Search for the cell housing the specified text and yield its (x, y) center coordinate. 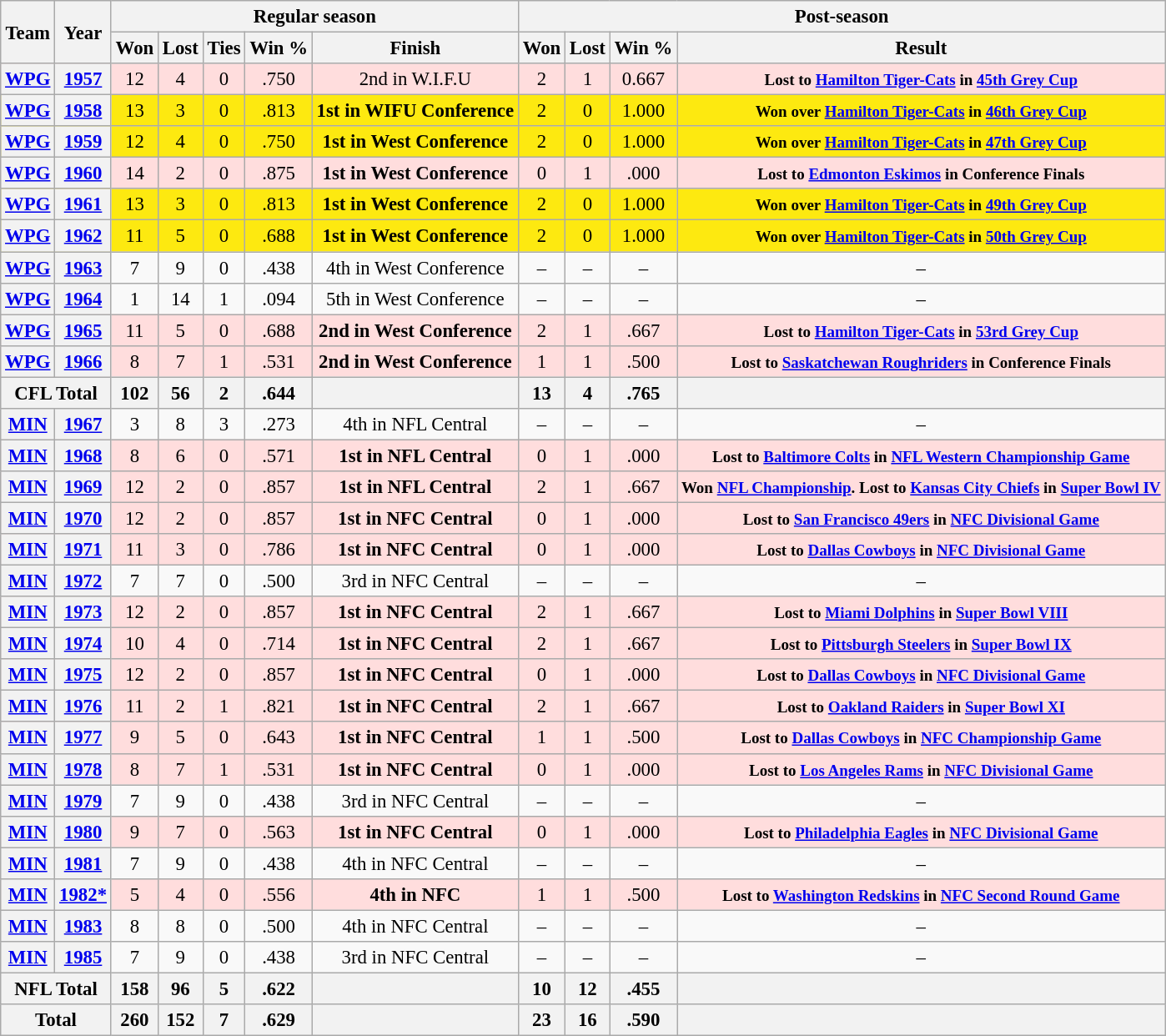
.643 (279, 738)
1965 (83, 330)
1973 (83, 612)
Lost to Washington Redskins in NFC Second Round Game (921, 895)
1963 (83, 268)
Lost to Hamilton Tiger-Cats in 45th Grey Cup (921, 79)
56 (180, 393)
Won NFL Championship. Lost to Kansas City Chiefs in Super Bowl IV (921, 487)
1976 (83, 707)
2nd in W.I.F.U (415, 79)
Finish (415, 48)
.273 (279, 425)
.875 (279, 174)
Won over Hamilton Tiger-Cats in 50th Grey Cup (921, 236)
4th in West Conference (415, 268)
1981 (83, 863)
1980 (83, 832)
1960 (83, 174)
Lost to Miami Dolphins in Super Bowl VIII (921, 612)
Won over Hamilton Tiger-Cats in 47th Grey Cup (921, 142)
CFL Total (57, 393)
1985 (83, 958)
Year (83, 32)
1966 (83, 361)
1978 (83, 769)
Lost to Saskatchewan Roughriders in Conference Finals (921, 361)
4th in NFL Central (415, 425)
Lost to Edmonton Eskimos in Conference Finals (921, 174)
1957 (83, 79)
0.667 (643, 79)
Result (921, 48)
260 (134, 1020)
.571 (279, 455)
23 (541, 1020)
Lost to Oakland Raiders in Super Bowl XI (921, 707)
Lost to Baltimore Colts in NFL Western Championship Game (921, 455)
Post-season (842, 17)
Won over Hamilton Tiger-Cats in 49th Grey Cup (921, 204)
6 (180, 455)
4th in NFC (415, 895)
1961 (83, 204)
Won over Hamilton Tiger-Cats in 46th Grey Cup (921, 111)
Lost to Philadelphia Eagles in NFC Divisional Game (921, 832)
1962 (83, 236)
158 (134, 988)
.094 (279, 299)
1968 (83, 455)
96 (180, 988)
.821 (279, 707)
1967 (83, 425)
1974 (83, 644)
5th in West Conference (415, 299)
.590 (643, 1020)
.556 (279, 895)
1958 (83, 111)
.714 (279, 644)
1970 (83, 518)
1972 (83, 581)
1982* (83, 895)
.765 (643, 393)
16 (588, 1020)
.455 (643, 988)
.629 (279, 1020)
Ties (224, 48)
102 (134, 393)
Lost to Los Angeles Rams in NFC Divisional Game (921, 769)
Team (28, 32)
.563 (279, 832)
.786 (279, 550)
Lost to San Francisco 49ers in NFC Divisional Game (921, 518)
1983 (83, 926)
1975 (83, 675)
Lost to Dallas Cowboys in NFC Championship Game (921, 738)
NFL Total (57, 988)
Regular season (314, 17)
1st in WIFU Conference (415, 111)
Total (57, 1020)
1959 (83, 142)
Lost to Pittsburgh Steelers in Super Bowl IX (921, 644)
152 (180, 1020)
1969 (83, 487)
Lost to Hamilton Tiger-Cats in 53rd Grey Cup (921, 330)
1977 (83, 738)
.644 (279, 393)
.622 (279, 988)
1971 (83, 550)
1979 (83, 801)
1964 (83, 299)
